Search for the cell housing the specified text and yield its [X, Y] center coordinate. 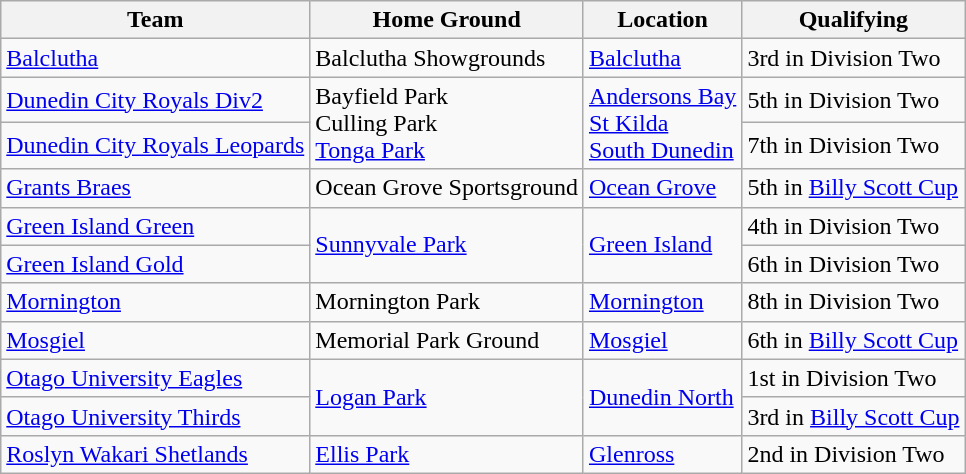
3rd in Division Two [854, 58]
Glenross [662, 454]
Qualifying [854, 20]
2nd in Division Two [854, 454]
Otago University Thirds [156, 416]
8th in Division Two [854, 302]
4th in Division Two [854, 226]
Green Island Green [156, 226]
Home Ground [447, 20]
Roslyn Wakari Shetlands [156, 454]
Dunedin City Royals Leopards [156, 146]
1st in Division Two [854, 378]
7th in Division Two [854, 146]
Ocean Grove Sportsground [447, 188]
Green Island Gold [156, 264]
6th in Billy Scott Cup [854, 340]
3rd in Billy Scott Cup [854, 416]
Sunnyvale Park [447, 245]
Dunedin City Royals Div2 [156, 100]
Team [156, 20]
Logan Park [447, 397]
6th in Division Two [854, 264]
Green Island [662, 245]
5th in Division Two [854, 100]
5th in Billy Scott Cup [854, 188]
Mornington Park [447, 302]
Otago University Eagles [156, 378]
Grants Braes [156, 188]
Location [662, 20]
Balclutha Showgrounds [447, 58]
Ellis Park [447, 454]
Ocean Grove [662, 188]
Andersons BaySt KildaSouth Dunedin [662, 123]
Dunedin North [662, 397]
Bayfield ParkCulling ParkTonga Park [447, 123]
Memorial Park Ground [447, 340]
